Scan for the cell matching the given text and deliver its (x, y) coordinate at center. 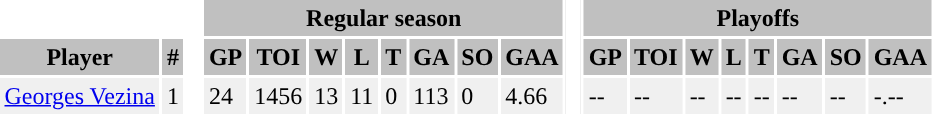
1 (172, 96)
-.-- (900, 96)
Regular season (384, 18)
11 (362, 96)
24 (225, 96)
Player (80, 57)
4.66 (532, 96)
13 (326, 96)
113 (432, 96)
1456 (278, 96)
Georges Vezina (80, 96)
# (172, 57)
Playoffs (758, 18)
